Identify which cell holds the provided text, then report its (x, y) central coordinate. 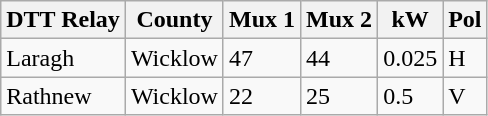
County (174, 20)
DTT Relay (64, 20)
Pol (465, 20)
Mux 1 (262, 20)
Mux 2 (340, 20)
47 (262, 58)
Laragh (64, 58)
V (465, 96)
22 (262, 96)
0.5 (410, 96)
44 (340, 58)
0.025 (410, 58)
25 (340, 96)
H (465, 58)
kW (410, 20)
Rathnew (64, 96)
